Return the [x, y] coordinate for the center point of the cell that contains the specified text.  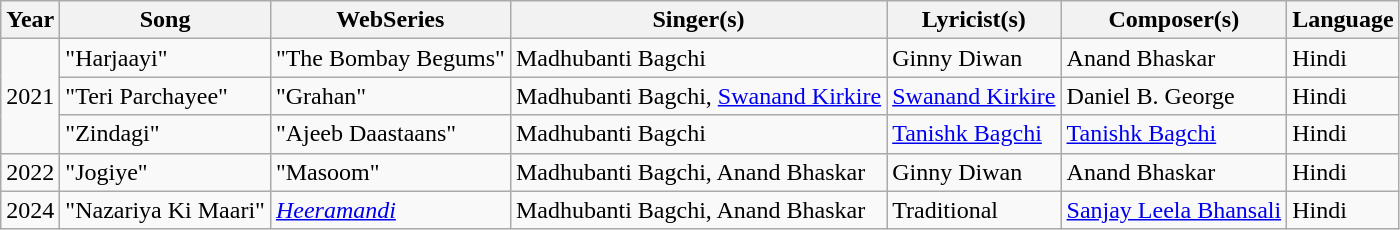
"Nazariya Ki Maari" [166, 210]
Lyricist(s) [974, 20]
Daniel B. George [1174, 96]
Language [1343, 20]
Year [30, 20]
Singer(s) [698, 20]
"Jogiye" [166, 172]
Traditional [974, 210]
"Teri Parchayee" [166, 96]
Swanand Kirkire [974, 96]
2024 [30, 210]
Madhubanti Bagchi, Swanand Kirkire [698, 96]
Song [166, 20]
Heeramandi [390, 210]
Composer(s) [1174, 20]
2022 [30, 172]
"Zindagi" [166, 134]
WebSeries [390, 20]
2021 [30, 96]
"Ajeeb Daastaans" [390, 134]
"Harjaayi" [166, 58]
"Masoom" [390, 172]
"Grahan" [390, 96]
Sanjay Leela Bhansali [1174, 210]
"The Bombay Begums" [390, 58]
